Capture the cell that displays the provided text and extract its (X, Y) central coordinate. 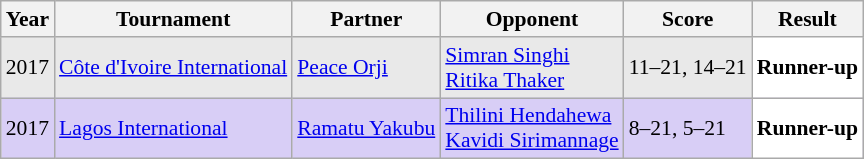
8–21, 5–21 (688, 128)
11–21, 14–21 (688, 68)
Partner (366, 19)
Peace Orji (366, 68)
Simran Singhi Ritika Thaker (532, 68)
Year (28, 19)
Thilini Hendahewa Kavidi Sirimannage (532, 128)
Côte d'Ivoire International (173, 68)
Tournament (173, 19)
Score (688, 19)
Lagos International (173, 128)
Result (808, 19)
Opponent (532, 19)
Ramatu Yakubu (366, 128)
